Search for the cell housing the specified text and yield its [x, y] center coordinate. 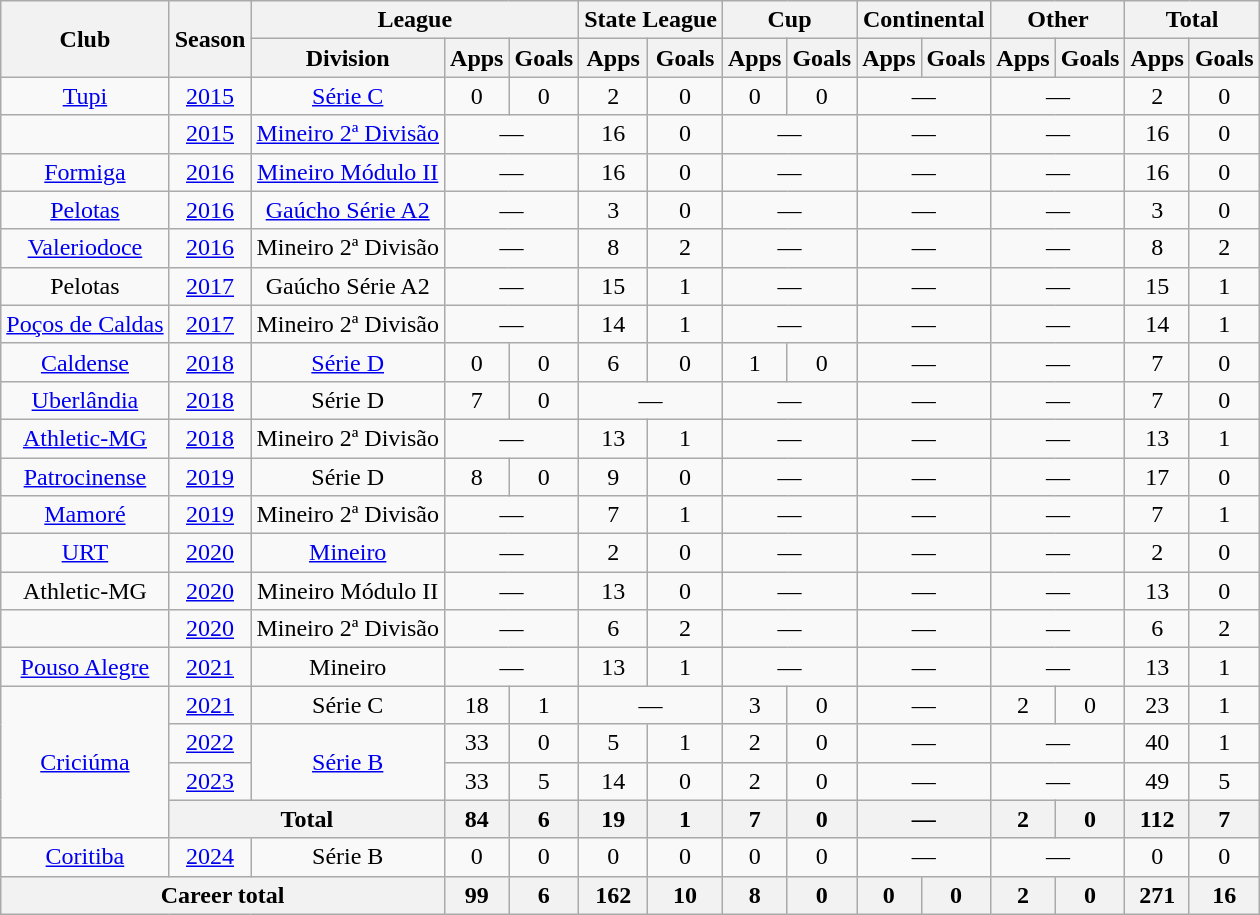
9 [614, 477]
10 [686, 895]
Criciúma [85, 762]
84 [477, 819]
Pouso Alegre [85, 667]
Poços de Caldas [85, 324]
2023 [210, 781]
99 [477, 895]
23 [1157, 705]
League [415, 20]
Uberlândia [85, 400]
Patrocinense [85, 477]
2024 [210, 857]
271 [1157, 895]
Caldense [85, 362]
Club [85, 39]
Valeriodoce [85, 248]
Division [348, 58]
State League [651, 20]
Continental [924, 20]
112 [1157, 819]
40 [1157, 743]
Formiga [85, 172]
18 [477, 705]
2022 [210, 743]
Cup [789, 20]
49 [1157, 781]
Mamoré [85, 515]
Other [1058, 20]
Tupi [85, 96]
URT [85, 553]
162 [614, 895]
19 [614, 819]
Career total [223, 895]
Season [210, 39]
17 [1157, 477]
Coritiba [85, 857]
